Identify which cell holds the provided text, then report its [x, y] central coordinate. 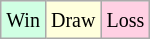
Win [24, 20]
Loss [126, 20]
Draw [72, 20]
